Locate the cell with the specified text and output its (x, y) center coordinate. 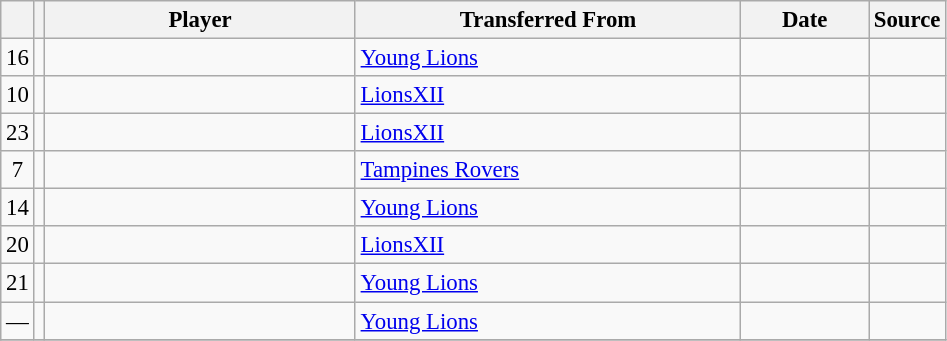
20 (18, 245)
10 (18, 95)
14 (18, 208)
Transferred From (548, 20)
21 (18, 283)
23 (18, 133)
Tampines Rovers (548, 170)
7 (18, 170)
Date (805, 20)
16 (18, 58)
Player (200, 20)
— (18, 321)
Source (906, 20)
